Extract the (x, y) coordinate from the center of the cell holding the provided text.  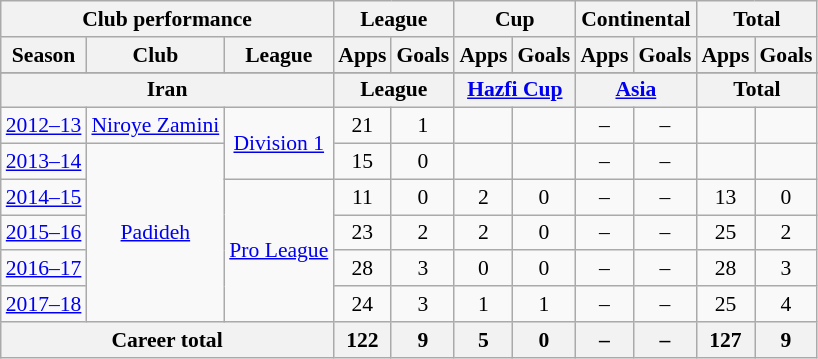
24 (362, 304)
Club performance (168, 19)
2016–17 (44, 269)
2015–16 (44, 233)
Iran (168, 90)
Division 1 (278, 144)
2017–18 (44, 304)
Padideh (155, 233)
Pro League (278, 250)
4 (786, 304)
Season (44, 55)
Cup (514, 19)
127 (725, 340)
Continental (636, 19)
2013–14 (44, 162)
Hazfi Cup (514, 90)
Club (155, 55)
13 (725, 197)
Asia (636, 90)
Career total (168, 340)
Niroye Zamini (155, 126)
15 (362, 162)
2012–13 (44, 126)
5 (483, 340)
21 (362, 126)
122 (362, 340)
23 (362, 233)
11 (362, 197)
2014–15 (44, 197)
